Detect which cell encompasses the target text, then output its [x, y] center coordinate. 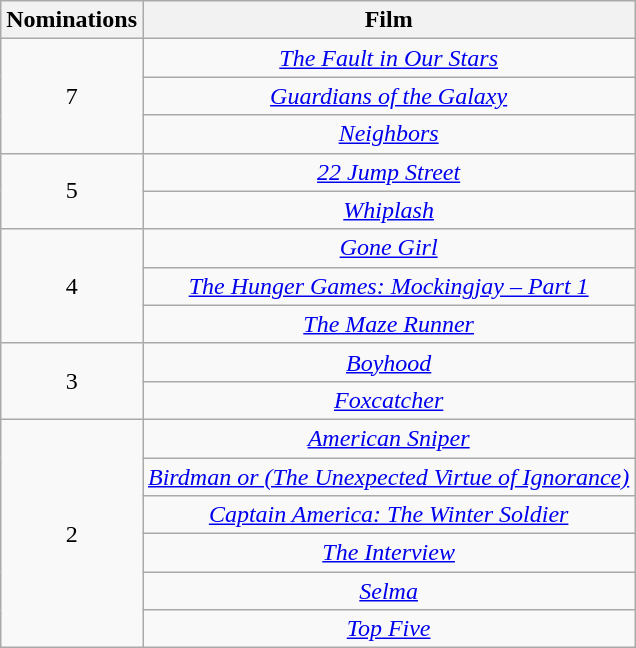
The Hunger Games: Mockingjay – Part 1 [388, 286]
7 [72, 96]
Captain America: The Winter Soldier [388, 515]
Whiplash [388, 210]
Boyhood [388, 362]
22 Jump Street [388, 172]
The Fault in Our Stars [388, 58]
2 [72, 533]
Gone Girl [388, 248]
Birdman or (The Unexpected Virtue of Ignorance) [388, 477]
4 [72, 286]
The Maze Runner [388, 324]
Top Five [388, 629]
American Sniper [388, 438]
5 [72, 191]
Foxcatcher [388, 400]
Guardians of the Galaxy [388, 96]
Film [388, 20]
Neighbors [388, 134]
The Interview [388, 553]
Nominations [72, 20]
Selma [388, 591]
3 [72, 381]
